Determine the (X, Y) coordinate at the center of the cell enclosing the given text.  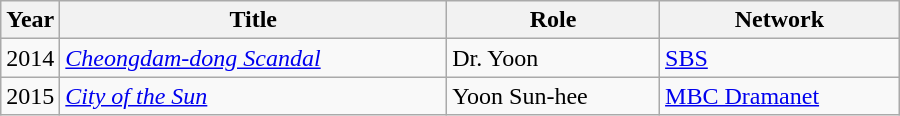
Yoon Sun-hee (554, 96)
City of the Sun (254, 96)
2014 (30, 58)
Dr. Yoon (554, 58)
Title (254, 20)
Year (30, 20)
2015 (30, 96)
Cheongdam-dong Scandal (254, 58)
SBS (780, 58)
Role (554, 20)
MBC Dramanet (780, 96)
Network (780, 20)
